From the cell containing the given text, extract its center point as (X, Y) coordinate. 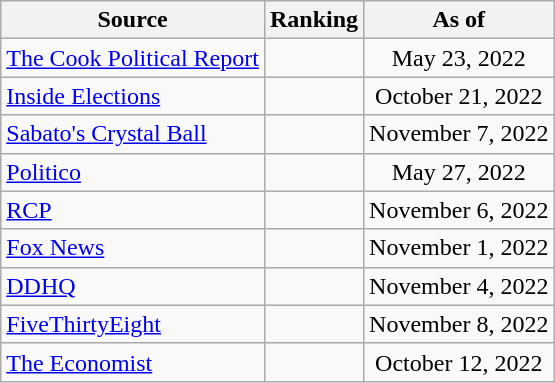
RCP (133, 210)
The Economist (133, 362)
November 4, 2022 (459, 286)
May 27, 2022 (459, 172)
November 8, 2022 (459, 324)
Fox News (133, 248)
Sabato's Crystal Ball (133, 134)
DDHQ (133, 286)
As of (459, 20)
Ranking (314, 20)
October 21, 2022 (459, 96)
The Cook Political Report (133, 58)
November 6, 2022 (459, 210)
Politico (133, 172)
May 23, 2022 (459, 58)
November 7, 2022 (459, 134)
FiveThirtyEight (133, 324)
Inside Elections (133, 96)
Source (133, 20)
November 1, 2022 (459, 248)
October 12, 2022 (459, 362)
